Output the (X, Y) coordinate of the center of the cell containing the given text.  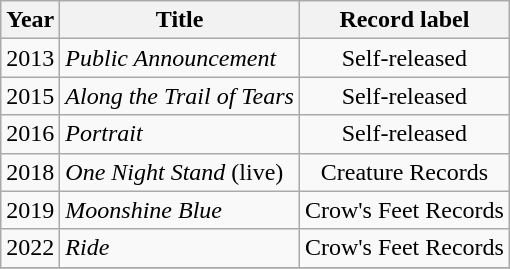
2019 (30, 210)
2018 (30, 172)
2016 (30, 134)
Record label (404, 20)
Year (30, 20)
2015 (30, 96)
2013 (30, 58)
Moonshine Blue (180, 210)
Along the Trail of Tears (180, 96)
Ride (180, 248)
Title (180, 20)
Creature Records (404, 172)
Public Announcement (180, 58)
2022 (30, 248)
One Night Stand (live) (180, 172)
Portrait (180, 134)
